Capture the cell that displays the provided text and extract its (X, Y) central coordinate. 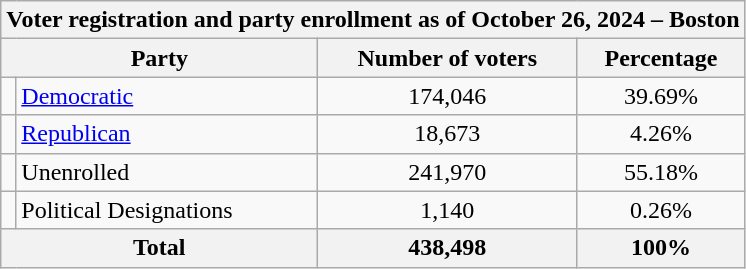
Total (160, 248)
Unenrolled (167, 172)
55.18% (661, 172)
Percentage (661, 58)
18,673 (448, 134)
Voter registration and party enrollment as of October 26, 2024 – Boston (373, 20)
438,498 (448, 248)
Political Designations (167, 210)
241,970 (448, 172)
174,046 (448, 96)
100% (661, 248)
0.26% (661, 210)
Republican (167, 134)
1,140 (448, 210)
39.69% (661, 96)
Democratic (167, 96)
Number of voters (448, 58)
4.26% (661, 134)
Party (160, 58)
